Locate the cell with the specified text and output its (x, y) center coordinate. 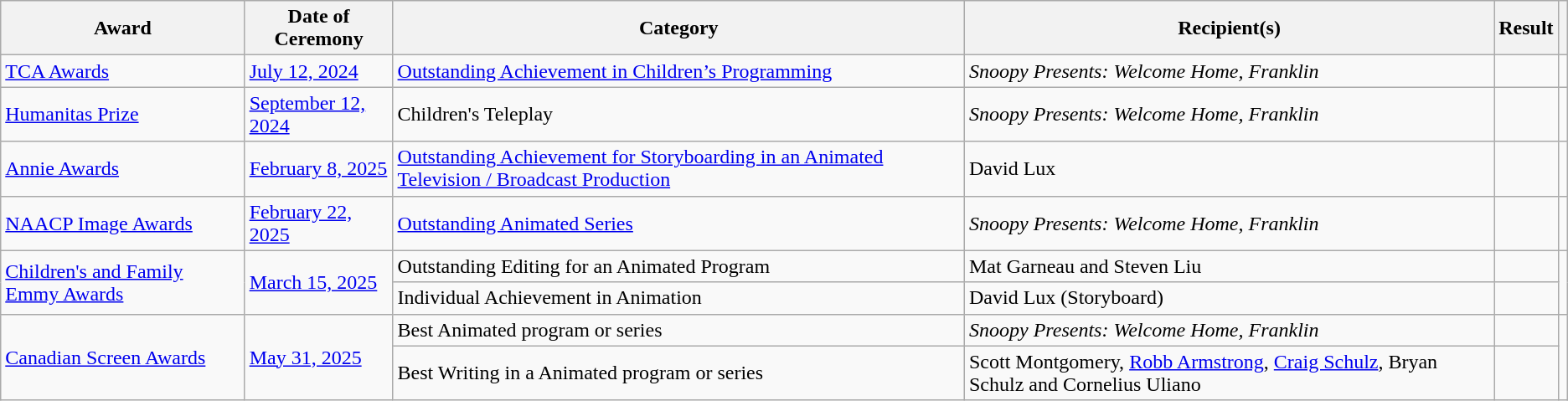
NAACP Image Awards (122, 223)
May 31, 2025 (318, 357)
Canadian Screen Awards (122, 357)
March 15, 2025 (318, 282)
Individual Achievement in Animation (678, 298)
Children's and Family Emmy Awards (122, 282)
David Lux (1229, 169)
TCA Awards (122, 71)
Children's Teleplay (678, 114)
Result (1526, 28)
Best Animated program or series (678, 330)
Award (122, 28)
Annie Awards (122, 169)
Humanitas Prize (122, 114)
Scott Montgomery, Robb Armstrong, Craig Schulz, Bryan Schulz and Cornelius Uliano (1229, 373)
Recipient(s) (1229, 28)
February 8, 2025 (318, 169)
Mat Garneau and Steven Liu (1229, 266)
Category (678, 28)
September 12, 2024 (318, 114)
David Lux (Storyboard) (1229, 298)
Date of Ceremony (318, 28)
Outstanding Achievement for Storyboarding in an Animated Television / Broadcast Production (678, 169)
July 12, 2024 (318, 71)
Best Writing in a Animated program or series (678, 373)
Outstanding Editing for an Animated Program (678, 266)
Outstanding Achievement in Children’s Programming (678, 71)
February 22, 2025 (318, 223)
Outstanding Animated Series (678, 223)
